From the cell containing the given text, extract its center point as (x, y) coordinate. 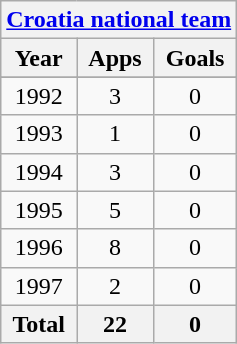
1995 (39, 210)
22 (116, 324)
1997 (39, 286)
1992 (39, 96)
2 (116, 286)
5 (116, 210)
Goals (194, 58)
Year (39, 58)
1994 (39, 172)
1993 (39, 134)
8 (116, 248)
Croatia national team (119, 20)
1996 (39, 248)
Total (39, 324)
1 (116, 134)
Apps (116, 58)
